Locate the cell with the specified text and output its (X, Y) center coordinate. 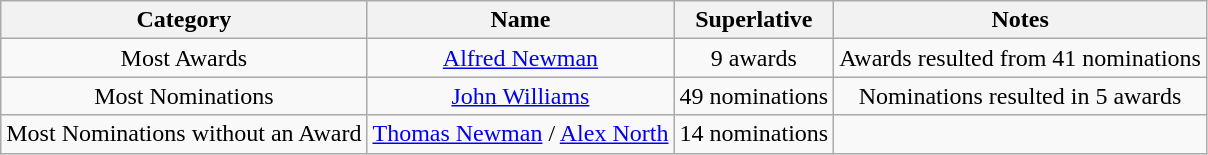
Thomas Newman / Alex North (520, 134)
Most Nominations (184, 96)
Alfred Newman (520, 58)
Awards resulted from 41 nominations (1020, 58)
Nominations resulted in 5 awards (1020, 96)
Category (184, 20)
Most Awards (184, 58)
Name (520, 20)
49 nominations (754, 96)
Most Nominations without an Award (184, 134)
Superlative (754, 20)
Notes (1020, 20)
14 nominations (754, 134)
John Williams (520, 96)
9 awards (754, 58)
